Locate the cell with the specified text and output its (x, y) center coordinate. 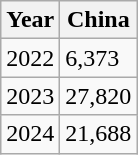
27,820 (98, 96)
2023 (30, 96)
China (98, 20)
6,373 (98, 58)
Year (30, 20)
2022 (30, 58)
2024 (30, 134)
21,688 (98, 134)
